Find where the given text appears and provide that cell's center as [x, y] coordinate. 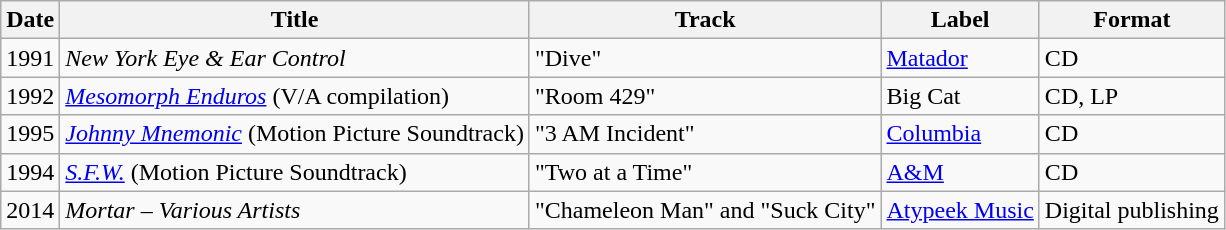
1994 [30, 172]
Format [1132, 20]
2014 [30, 210]
1991 [30, 58]
"3 AM Incident" [705, 134]
Track [705, 20]
Title [295, 20]
Label [960, 20]
Big Cat [960, 96]
Columbia [960, 134]
S.F.W. (Motion Picture Soundtrack) [295, 172]
CD, LP [1132, 96]
A&M [960, 172]
"Room 429" [705, 96]
"Dive" [705, 58]
Johnny Mnemonic (Motion Picture Soundtrack) [295, 134]
Digital publishing [1132, 210]
Atypeek Music [960, 210]
Mortar – Various Artists [295, 210]
New York Eye & Ear Control [295, 58]
Matador [960, 58]
1992 [30, 96]
Mesomorph Enduros (V/A compilation) [295, 96]
Date [30, 20]
1995 [30, 134]
"Two at a Time" [705, 172]
"Chameleon Man" and "Suck City" [705, 210]
